Return [X, Y] of the center of cell containing provided text 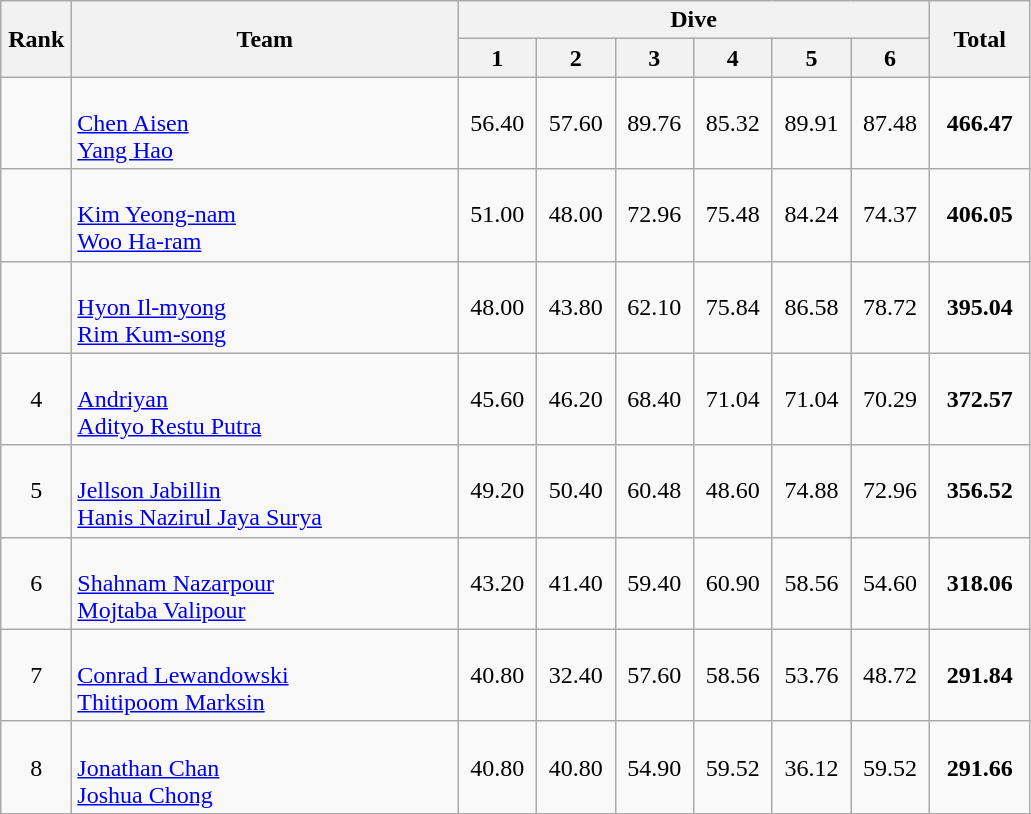
43.80 [576, 307]
78.72 [890, 307]
2 [576, 58]
406.05 [980, 215]
318.06 [980, 583]
68.40 [654, 399]
45.60 [498, 399]
59.40 [654, 583]
Chen AisenYang Hao [265, 123]
291.66 [980, 767]
Kim Yeong-namWoo Ha-ram [265, 215]
74.37 [890, 215]
48.72 [890, 675]
36.12 [812, 767]
291.84 [980, 675]
89.76 [654, 123]
Hyon Il-myongRim Kum-song [265, 307]
86.58 [812, 307]
Jonathan ChanJoshua Chong [265, 767]
1 [498, 58]
75.84 [734, 307]
AndriyanAdityo Restu Putra [265, 399]
60.48 [654, 491]
62.10 [654, 307]
48.60 [734, 491]
Jellson JabillinHanis Nazirul Jaya Surya [265, 491]
Dive [694, 20]
Shahnam NazarpourMojtaba Valipour [265, 583]
84.24 [812, 215]
Total [980, 39]
54.90 [654, 767]
50.40 [576, 491]
8 [36, 767]
Conrad LewandowskiThitipoom Marksin [265, 675]
Team [265, 39]
53.76 [812, 675]
356.52 [980, 491]
89.91 [812, 123]
41.40 [576, 583]
3 [654, 58]
87.48 [890, 123]
56.40 [498, 123]
74.88 [812, 491]
49.20 [498, 491]
466.47 [980, 123]
43.20 [498, 583]
372.57 [980, 399]
85.32 [734, 123]
70.29 [890, 399]
51.00 [498, 215]
7 [36, 675]
46.20 [576, 399]
395.04 [980, 307]
Rank [36, 39]
75.48 [734, 215]
32.40 [576, 675]
54.60 [890, 583]
60.90 [734, 583]
